Capture the cell that displays the provided text and extract its (X, Y) central coordinate. 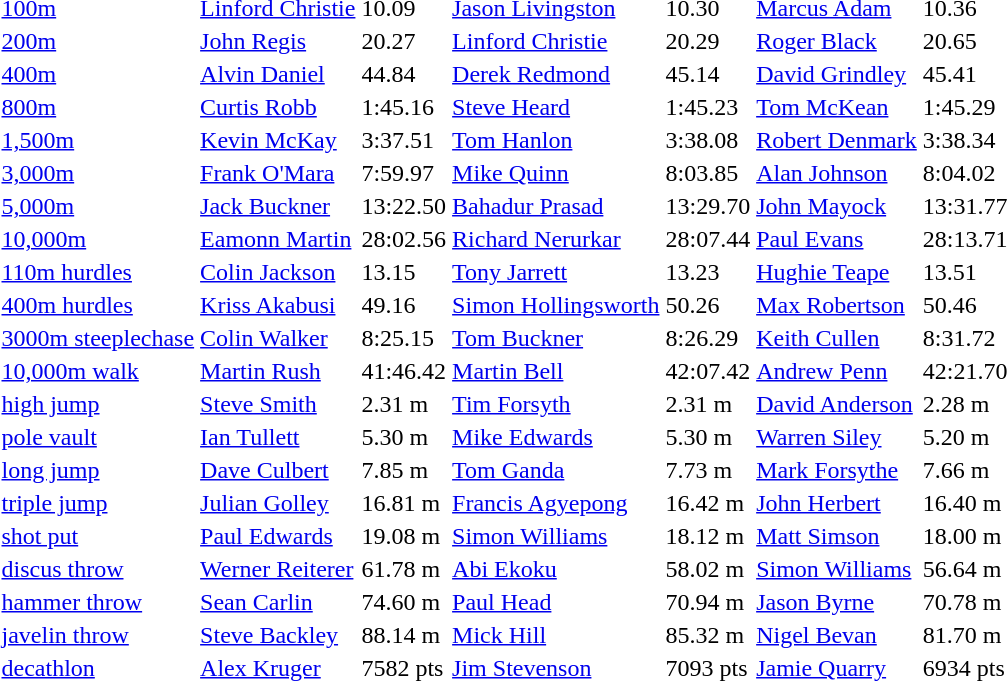
David Anderson (837, 404)
13:22.50 (404, 206)
Paul Evans (837, 239)
19.08 m (404, 536)
1:45.16 (404, 107)
Colin Jackson (278, 272)
Mike Edwards (556, 437)
16.42 m (708, 503)
Eamonn Martin (278, 239)
hammer throw (98, 602)
John Regis (278, 41)
Hughie Teape (837, 272)
20.29 (708, 41)
8:25.15 (404, 338)
400m (98, 74)
88.14 m (404, 635)
Andrew Penn (837, 371)
74.60 m (404, 602)
Alan Johnson (837, 173)
Max Robertson (837, 305)
28:07.44 (708, 239)
Abi Ekoku (556, 569)
7:59.97 (404, 173)
1:45.23 (708, 107)
Ian Tullett (278, 437)
20.27 (404, 41)
Richard Nerurkar (556, 239)
8:26.29 (708, 338)
16.81 m (404, 503)
Paul Head (556, 602)
Martin Bell (556, 371)
50.26 (708, 305)
5,000m (98, 206)
Robert Denmark (837, 140)
javelin throw (98, 635)
Tom Hanlon (556, 140)
49.16 (404, 305)
Colin Walker (278, 338)
3000m steeplechase (98, 338)
45.14 (708, 74)
70.94 m (708, 602)
7.73 m (708, 470)
42:07.42 (708, 371)
Tom Buckner (556, 338)
Frank O'Mara (278, 173)
800m (98, 107)
Kriss Akabusi (278, 305)
Dave Culbert (278, 470)
Curtis Robb (278, 107)
Mark Forsythe (837, 470)
John Herbert (837, 503)
Simon Hollingsworth (556, 305)
Mick Hill (556, 635)
3:37.51 (404, 140)
Steve Smith (278, 404)
Steve Heard (556, 107)
58.02 m (708, 569)
10,000m walk (98, 371)
200m (98, 41)
Paul Edwards (278, 536)
Nigel Bevan (837, 635)
13:29.70 (708, 206)
13.23 (708, 272)
Martin Rush (278, 371)
Keith Cullen (837, 338)
Tom Ganda (556, 470)
long jump (98, 470)
triple jump (98, 503)
Werner Reiterer (278, 569)
John Mayock (837, 206)
13.15 (404, 272)
Bahadur Prasad (556, 206)
Francis Agyepong (556, 503)
7.85 m (404, 470)
Steve Backley (278, 635)
Derek Redmond (556, 74)
1,500m (98, 140)
Roger Black (837, 41)
Tim Forsyth (556, 404)
10,000m (98, 239)
41:46.42 (404, 371)
Alvin Daniel (278, 74)
Tom McKean (837, 107)
high jump (98, 404)
44.84 (404, 74)
Matt Simson (837, 536)
61.78 m (404, 569)
Jason Byrne (837, 602)
Jack Buckner (278, 206)
Warren Siley (837, 437)
Sean Carlin (278, 602)
David Grindley (837, 74)
discus throw (98, 569)
Julian Golley (278, 503)
110m hurdles (98, 272)
Mike Quinn (556, 173)
28:02.56 (404, 239)
400m hurdles (98, 305)
3:38.08 (708, 140)
Linford Christie (556, 41)
Tony Jarrett (556, 272)
shot put (98, 536)
8:03.85 (708, 173)
18.12 m (708, 536)
85.32 m (708, 635)
pole vault (98, 437)
3,000m (98, 173)
Kevin McKay (278, 140)
